Pinpoint the cell where the given text exists, returning its [X, Y] midpoint coordinate. 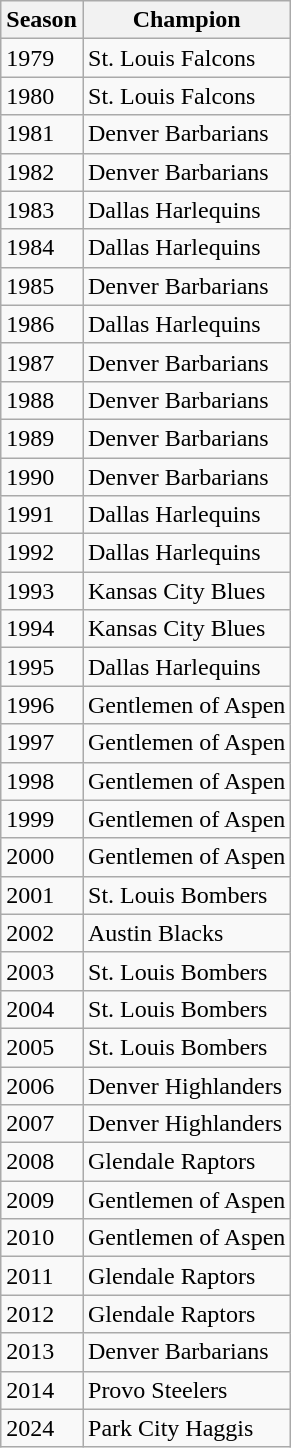
1981 [42, 134]
1980 [42, 96]
1990 [42, 477]
1984 [42, 248]
Season [42, 20]
1994 [42, 629]
2006 [42, 1085]
Champion [186, 20]
1996 [42, 705]
1991 [42, 515]
2014 [42, 1390]
1989 [42, 438]
2000 [42, 857]
2011 [42, 1276]
1988 [42, 400]
1983 [42, 210]
2002 [42, 933]
1995 [42, 667]
1993 [42, 591]
1985 [42, 286]
2012 [42, 1314]
1992 [42, 553]
Park City Haggis [186, 1428]
2010 [42, 1238]
1997 [42, 743]
1979 [42, 58]
2007 [42, 1124]
Provo Steelers [186, 1390]
Austin Blacks [186, 933]
1999 [42, 819]
2005 [42, 1047]
2024 [42, 1428]
1982 [42, 172]
2004 [42, 1009]
1986 [42, 324]
2001 [42, 895]
2013 [42, 1352]
2009 [42, 1200]
2003 [42, 971]
1987 [42, 362]
1998 [42, 781]
2008 [42, 1162]
